Output the (x, y) coordinate of the center of the cell containing the given text.  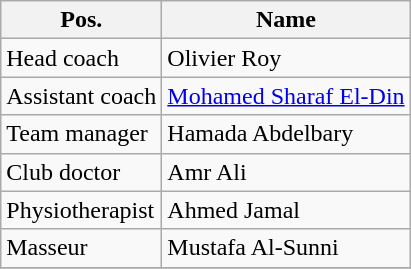
Team manager (82, 134)
Physiotherapist (82, 210)
Club doctor (82, 172)
Head coach (82, 58)
Amr Ali (286, 172)
Mohamed Sharaf El-Din (286, 96)
Hamada Abdelbary (286, 134)
Masseur (82, 248)
Name (286, 20)
Olivier Roy (286, 58)
Ahmed Jamal (286, 210)
Mustafa Al-Sunni (286, 248)
Pos. (82, 20)
Assistant coach (82, 96)
